Scan for the cell matching the given text and deliver its [x, y] coordinate at center. 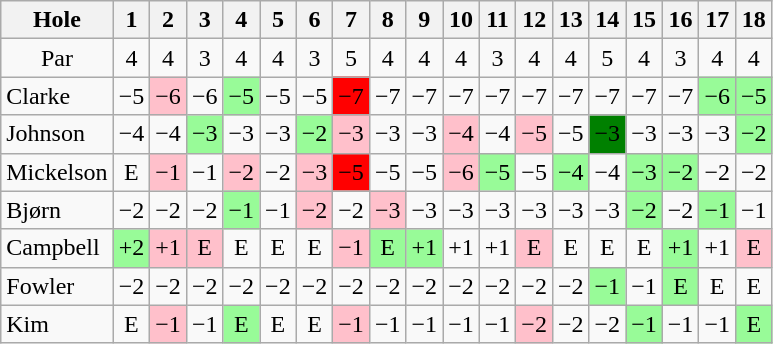
Kim [57, 324]
Bjørn [57, 210]
10 [462, 20]
7 [352, 20]
15 [644, 20]
Fowler [57, 286]
Mickelson [57, 172]
Clarke [57, 96]
14 [608, 20]
16 [680, 20]
8 [388, 20]
9 [424, 20]
2 [168, 20]
12 [534, 20]
+2 [132, 248]
17 [718, 20]
13 [570, 20]
Par [57, 58]
Johnson [57, 134]
6 [314, 20]
Hole [57, 20]
11 [498, 20]
1 [132, 20]
18 [754, 20]
Campbell [57, 248]
